From the cell containing the given text, extract its center point as [X, Y] coordinate. 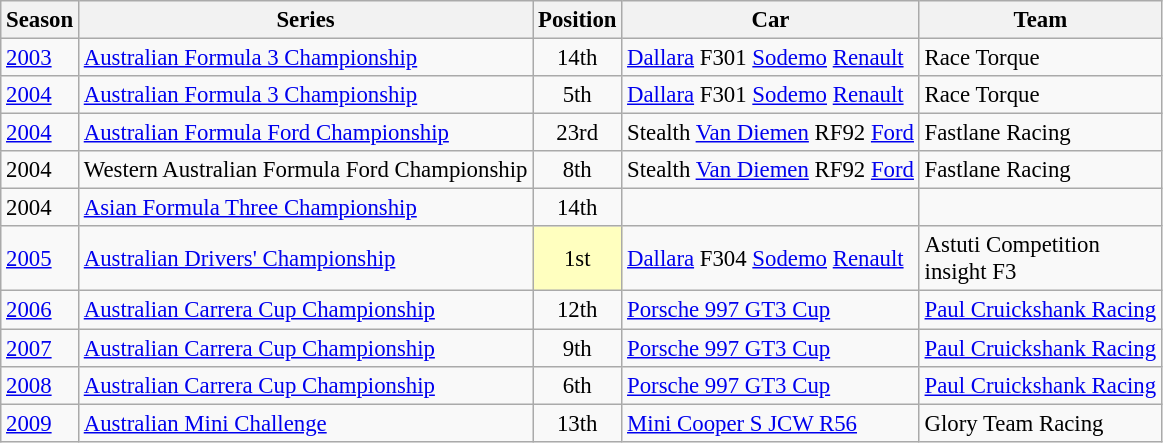
Car [771, 20]
13th [578, 423]
Dallara F304 Sodemo Renault [771, 258]
2003 [40, 58]
2008 [40, 385]
Australian Formula Ford Championship [305, 133]
5th [578, 95]
Position [578, 20]
Mini Cooper S JCW R56 [771, 423]
8th [578, 170]
2009 [40, 423]
Series [305, 20]
Team [1040, 20]
Asian Formula Three Championship [305, 208]
Australian Drivers' Championship [305, 258]
Glory Team Racing [1040, 423]
Season [40, 20]
1st [578, 258]
Western Australian Formula Ford Championship [305, 170]
12th [578, 310]
2005 [40, 258]
Australian Mini Challenge [305, 423]
2006 [40, 310]
2007 [40, 348]
23rd [578, 133]
Astuti Competitioninsight F3 [1040, 258]
6th [578, 385]
9th [578, 348]
